Scan for the cell matching the given text and deliver its (x, y) coordinate at center. 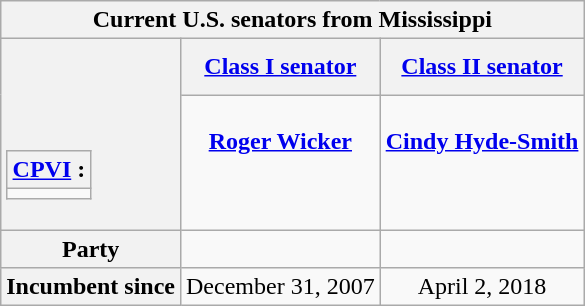
Roger Wicker (280, 162)
Class II senator (482, 67)
Current U.S. senators from Mississippi (292, 20)
April 2, 2018 (482, 287)
Incumbent since (91, 287)
Party (91, 249)
Cindy Hyde-Smith (482, 162)
Class I senator (280, 67)
December 31, 2007 (280, 287)
